From the cell containing the given text, extract its center point as [X, Y] coordinate. 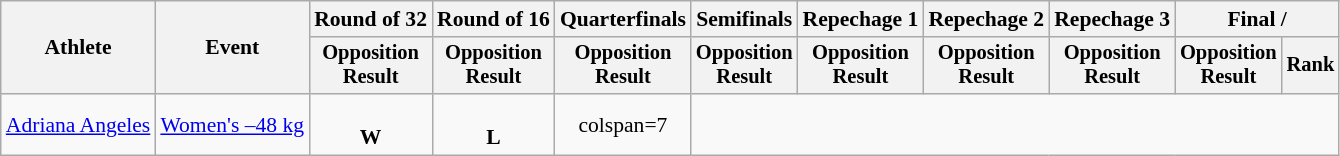
Round of 32 [370, 19]
Adriana Angeles [78, 124]
Semifinals [744, 19]
Rank [1311, 66]
Event [232, 48]
L [494, 124]
Women's –48 kg [232, 124]
W [370, 124]
Round of 16 [494, 19]
Repechage 2 [986, 19]
colspan=7 [623, 124]
Athlete [78, 48]
Final / [1257, 19]
Repechage 3 [1112, 19]
Repechage 1 [861, 19]
Quarterfinals [623, 19]
